Provide the [x, y] coordinate of the cell's center where the given text is located.  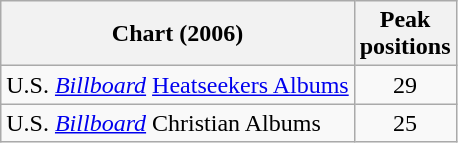
29 [405, 85]
Peakpositions [405, 34]
25 [405, 123]
U.S. Billboard Christian Albums [178, 123]
Chart (2006) [178, 34]
U.S. Billboard Heatseekers Albums [178, 85]
